Provide the (X, Y) coordinate of the cell's center where the given text is located.  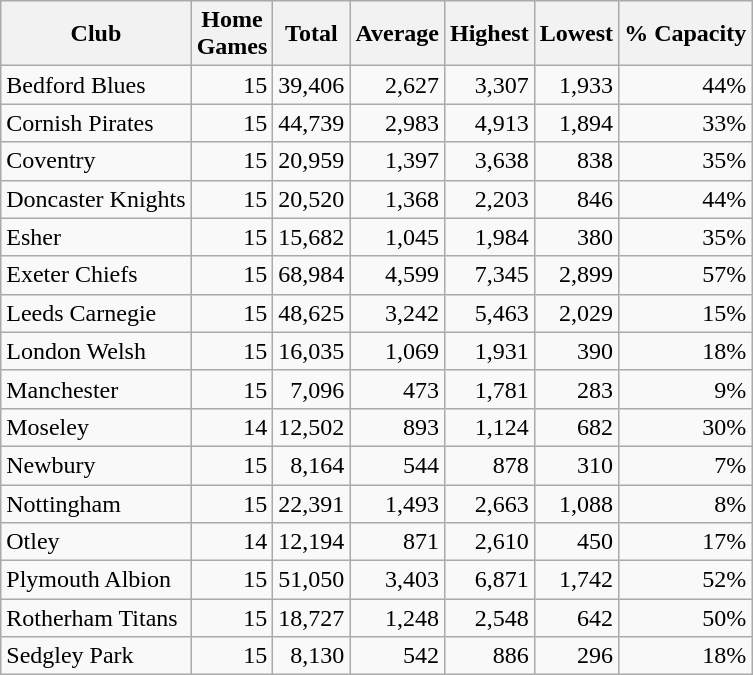
57% (686, 275)
1,894 (576, 123)
390 (576, 351)
Coventry (96, 161)
2,899 (576, 275)
15,682 (312, 237)
6,871 (489, 580)
51,050 (312, 580)
1,069 (398, 351)
380 (576, 237)
8,164 (312, 465)
52% (686, 580)
Manchester (96, 389)
544 (398, 465)
2,203 (489, 199)
1,248 (398, 618)
2,983 (398, 123)
22,391 (312, 503)
16,035 (312, 351)
283 (576, 389)
3,403 (398, 580)
4,913 (489, 123)
50% (686, 618)
Esher (96, 237)
4,599 (398, 275)
12,194 (312, 542)
1,931 (489, 351)
HomeGames (232, 34)
5,463 (489, 313)
542 (398, 656)
2,610 (489, 542)
44,739 (312, 123)
1,493 (398, 503)
2,029 (576, 313)
Moseley (96, 427)
Nottingham (96, 503)
682 (576, 427)
2,548 (489, 618)
1,781 (489, 389)
3,242 (398, 313)
310 (576, 465)
Bedford Blues (96, 85)
893 (398, 427)
8,130 (312, 656)
18,727 (312, 618)
London Welsh (96, 351)
Newbury (96, 465)
30% (686, 427)
39,406 (312, 85)
1,933 (576, 85)
Lowest (576, 34)
33% (686, 123)
8% (686, 503)
Doncaster Knights (96, 199)
1,742 (576, 580)
20,959 (312, 161)
Leeds Carnegie (96, 313)
15% (686, 313)
2,663 (489, 503)
12,502 (312, 427)
838 (576, 161)
886 (489, 656)
450 (576, 542)
3,307 (489, 85)
3,638 (489, 161)
7,345 (489, 275)
Plymouth Albion (96, 580)
1,368 (398, 199)
1,984 (489, 237)
1,124 (489, 427)
878 (489, 465)
9% (686, 389)
1,397 (398, 161)
% Capacity (686, 34)
Sedgley Park (96, 656)
68,984 (312, 275)
871 (398, 542)
Rotherham Titans (96, 618)
7,096 (312, 389)
846 (576, 199)
17% (686, 542)
Average (398, 34)
Exeter Chiefs (96, 275)
642 (576, 618)
296 (576, 656)
48,625 (312, 313)
1,045 (398, 237)
Highest (489, 34)
473 (398, 389)
Total (312, 34)
2,627 (398, 85)
7% (686, 465)
20,520 (312, 199)
Club (96, 34)
Cornish Pirates (96, 123)
1,088 (576, 503)
Otley (96, 542)
